Provide the (X, Y) coordinate of the cell's center where the given text is located.  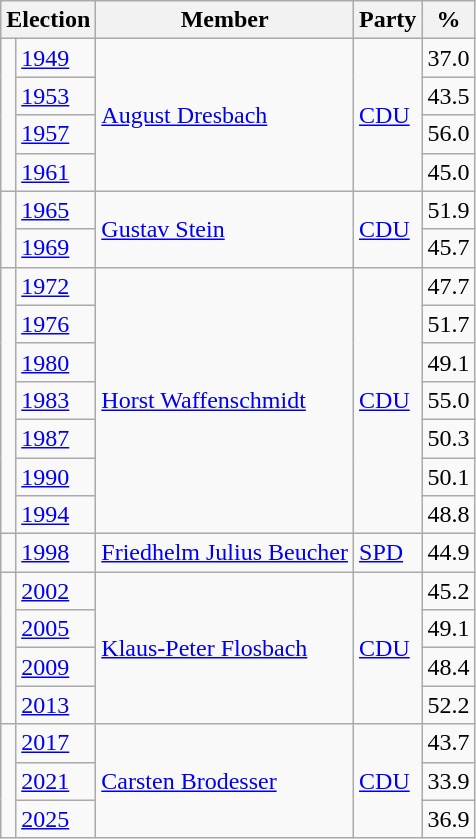
50.1 (448, 477)
55.0 (448, 400)
56.0 (448, 134)
1987 (56, 438)
1998 (56, 553)
1965 (56, 210)
1983 (56, 400)
Gustav Stein (225, 229)
1990 (56, 477)
45.0 (448, 172)
Carsten Brodesser (225, 781)
2013 (56, 705)
48.4 (448, 667)
1949 (56, 58)
SPD (388, 553)
Horst Waffenschmidt (225, 400)
2021 (56, 781)
Member (225, 20)
43.7 (448, 743)
2005 (56, 629)
37.0 (448, 58)
48.8 (448, 515)
Party (388, 20)
August Dresbach (225, 115)
47.7 (448, 286)
Klaus-Peter Flosbach (225, 648)
51.7 (448, 324)
52.2 (448, 705)
2017 (56, 743)
2002 (56, 591)
1961 (56, 172)
1976 (56, 324)
51.9 (448, 210)
1994 (56, 515)
% (448, 20)
45.7 (448, 248)
Friedhelm Julius Beucher (225, 553)
44.9 (448, 553)
2009 (56, 667)
45.2 (448, 591)
33.9 (448, 781)
1969 (56, 248)
50.3 (448, 438)
43.5 (448, 96)
1953 (56, 96)
1972 (56, 286)
1980 (56, 362)
36.9 (448, 819)
1957 (56, 134)
2025 (56, 819)
Election (48, 20)
